From the cell containing the given text, extract its center point as (x, y) coordinate. 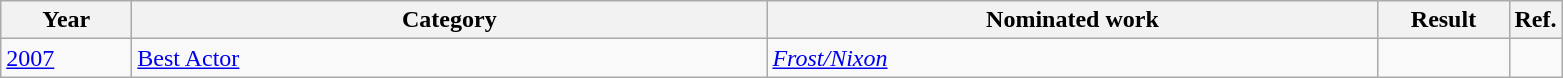
Year (66, 20)
Best Actor (450, 58)
Result (1444, 20)
Nominated work (1072, 20)
Ref. (1536, 20)
Frost/Nixon (1072, 58)
Category (450, 20)
2007 (66, 58)
